For the text-containing cell, return its midpoint in (x, y) coordinate format. 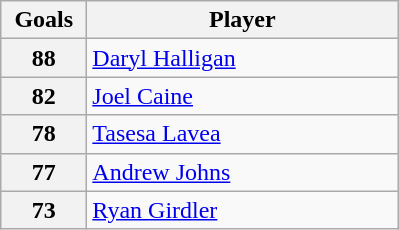
78 (44, 134)
82 (44, 96)
Joel Caine (242, 96)
77 (44, 172)
Player (242, 20)
Goals (44, 20)
Ryan Girdler (242, 210)
88 (44, 58)
73 (44, 210)
Daryl Halligan (242, 58)
Andrew Johns (242, 172)
Tasesa Lavea (242, 134)
